Detect which cell encompasses the target text, then output its (x, y) center coordinate. 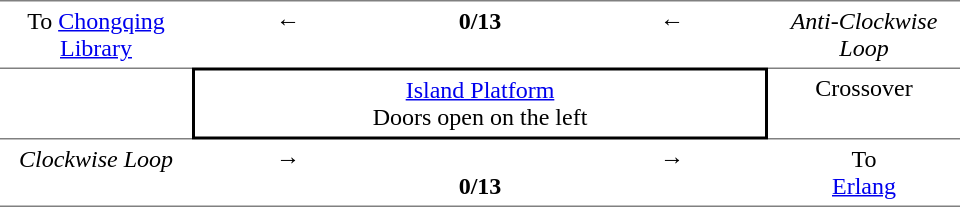
To Chongqing Library (96, 34)
Anti-Clockwise Loop (864, 34)
Crossover (864, 104)
Island PlatformDoors open on the left (480, 104)
0/13 (480, 34)
